Find where the given text appears and provide that cell's center as [x, y] coordinate. 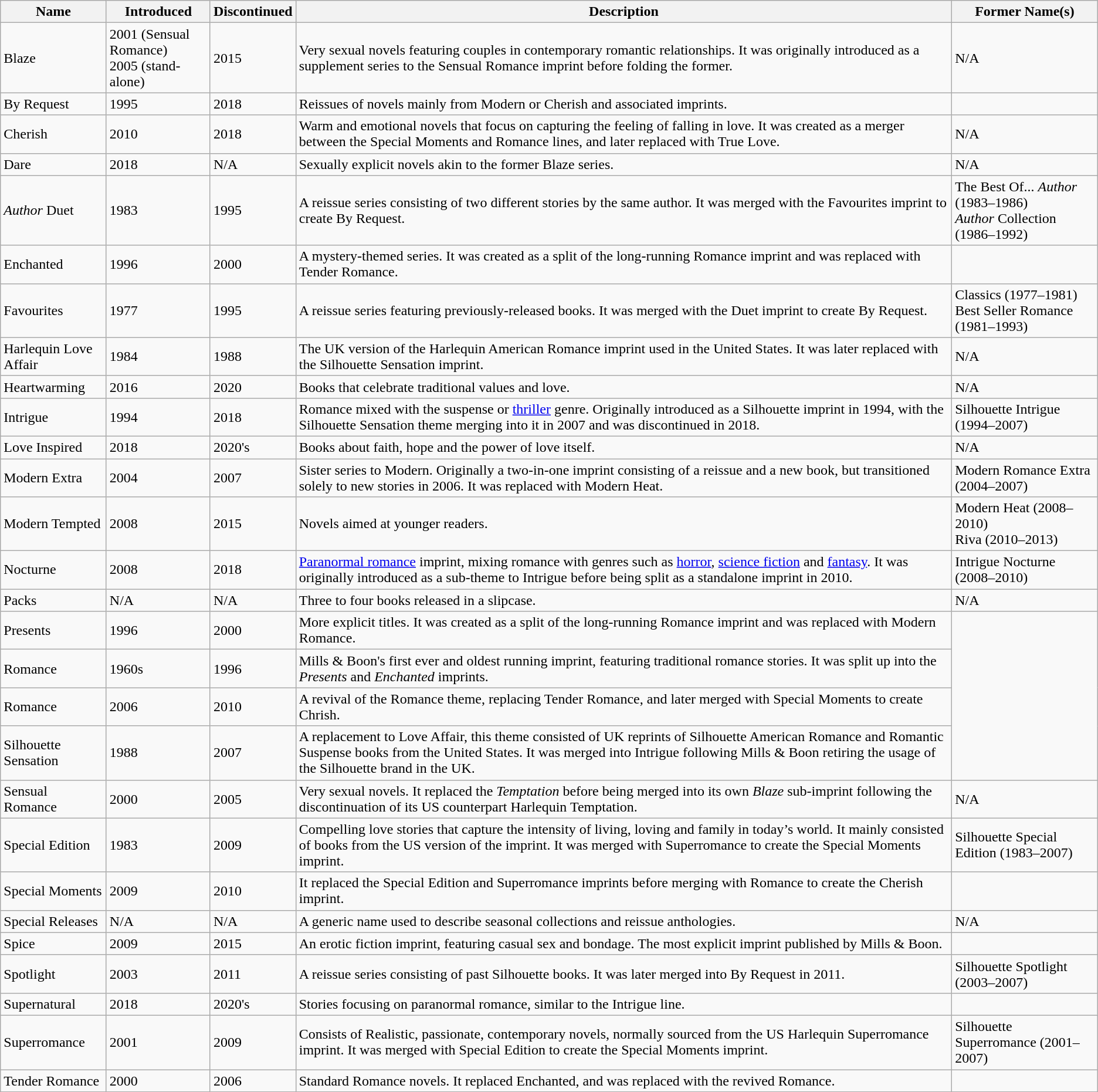
Special Edition [54, 845]
Enchanted [54, 264]
Packs [54, 600]
Novels aimed at younger readers. [623, 524]
Name [54, 12]
Stories focusing on paranormal romance, similar to the Intrigue line. [623, 1004]
Sensual Romance [54, 799]
Presents [54, 630]
Description [623, 12]
Favourites [54, 310]
1977 [158, 310]
Discontinued [253, 12]
Standard Romance novels. It replaced Enchanted, and was replaced with the revived Romance. [623, 1080]
Cherish [54, 134]
Three to four books released in a slipcase. [623, 600]
Sexually explicit novels akin to the former Blaze series. [623, 164]
Silhouette Superromance (2001–2007) [1025, 1042]
Harlequin Love Affair [54, 357]
2005 [253, 799]
A revival of the Romance theme, replacing Tender Romance, and later merged with Special Moments to create Chrish. [623, 706]
2004 [158, 478]
By Request [54, 104]
Books that celebrate traditional values and love. [623, 387]
Dare [54, 164]
It replaced the Special Edition and Superromance imprints before merging with Romance to create the Cherish imprint. [623, 891]
Former Name(s) [1025, 12]
Modern Heat (2008–2010)Riva (2010–2013) [1025, 524]
A reissue series consisting of two different stories by the same author. It was merged with the Favourites imprint to create By Request. [623, 210]
Spotlight [54, 974]
Author Duet [54, 210]
A reissue series featuring previously-released books. It was merged with the Duet imprint to create By Request. [623, 310]
Love Inspired [54, 447]
Introduced [158, 12]
Supernatural [54, 1004]
Spice [54, 944]
Silhouette Special Edition (1983–2007) [1025, 845]
Silhouette Sensation [54, 753]
2011 [253, 974]
Books about faith, hope and the power of love itself. [623, 447]
Special Moments [54, 891]
Modern Tempted [54, 524]
Special Releases [54, 921]
A reissue series consisting of past Silhouette books. It was later merged into By Request in 2011. [623, 974]
Blaze [54, 58]
2001 (Sensual Romance)2005 (stand-alone) [158, 58]
Superromance [54, 1042]
2016 [158, 387]
2001 [158, 1042]
Modern Extra [54, 478]
Classics (1977–1981)Best Seller Romance (1981–1993) [1025, 310]
A mystery-themed series. It was created as a split of the long-running Romance imprint and was replaced with Tender Romance. [623, 264]
A generic name used to describe seasonal collections and reissue anthologies. [623, 921]
Intrigue [54, 417]
An erotic fiction imprint, featuring casual sex and bondage. The most explicit imprint published by Mills & Boon. [623, 944]
Silhouette Spotlight (2003–2007) [1025, 974]
Reissues of novels mainly from Modern or Cherish and associated imprints. [623, 104]
The Best Of... Author (1983–1986)Author Collection (1986–1992) [1025, 210]
Tender Romance [54, 1080]
Silhouette Intrigue (1994–2007) [1025, 417]
2020 [253, 387]
2003 [158, 974]
Heartwarming [54, 387]
Modern Romance Extra (2004–2007) [1025, 478]
The UK version of the Harlequin American Romance imprint used in the United States. It was later replaced with the Silhouette Sensation imprint. [623, 357]
Intrigue Nocturne (2008–2010) [1025, 570]
1984 [158, 357]
Nocturne [54, 570]
1994 [158, 417]
More explicit titles. It was created as a split of the long-running Romance imprint and was replaced with Modern Romance. [623, 630]
1960s [158, 669]
